Determine the (x, y) coordinate at the center of the cell enclosing the given text.  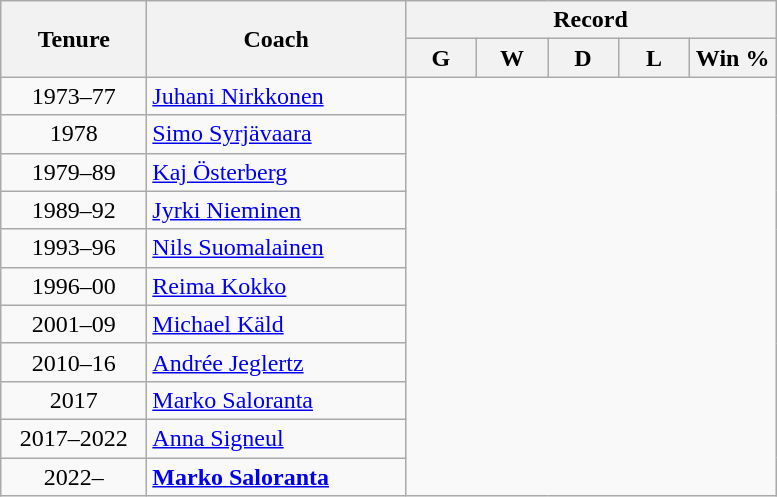
1993–96 (74, 248)
Coach (276, 39)
L (654, 58)
2017 (74, 400)
1989–92 (74, 210)
W (512, 58)
1978 (74, 134)
Tenure (74, 39)
Andrée Jeglertz (276, 362)
Nils Suomalainen (276, 248)
2022– (74, 477)
1979–89 (74, 172)
1996–00 (74, 286)
Simo Syrjävaara (276, 134)
Michael Käld (276, 324)
2001–09 (74, 324)
2010–16 (74, 362)
Anna Signeul (276, 438)
G (440, 58)
1973–77 (74, 96)
Win % (733, 58)
Reima Kokko (276, 286)
Record (590, 20)
Juhani Nirkkonen (276, 96)
Kaj Österberg (276, 172)
2017–2022 (74, 438)
Jyrki Nieminen (276, 210)
D (584, 58)
